Output the (x, y) coordinate of the center of the cell containing the given text.  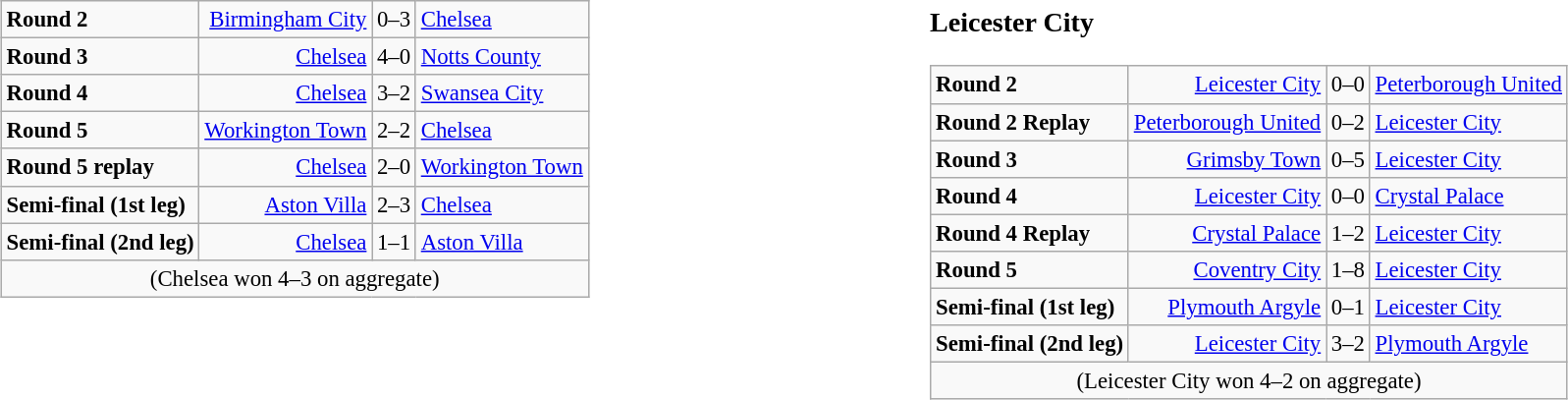
2–3 (395, 204)
2–2 (395, 131)
4–0 (395, 57)
Notts County (502, 57)
Coventry City (1227, 269)
Birmingham City (286, 20)
1–1 (395, 242)
(Chelsea won 4–3 on aggregate) (295, 278)
1–2 (1347, 233)
0–1 (1347, 307)
Round 5 replay (100, 167)
Swansea City (502, 93)
0–3 (395, 20)
Round 2 Replay (1030, 122)
1–8 (1347, 269)
2–0 (395, 167)
Round 4 Replay (1030, 233)
0–2 (1347, 122)
0–5 (1347, 159)
(Leicester City won 4–2 on aggregate) (1249, 380)
Grimsby Town (1227, 159)
